Identify which cell holds the provided text, then report its [x, y] central coordinate. 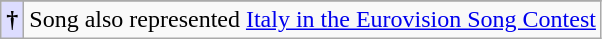
Song also represented Italy in the Eurovision Song Contest [313, 20]
† [12, 20]
